Search for the cell housing the specified text and yield its [X, Y] center coordinate. 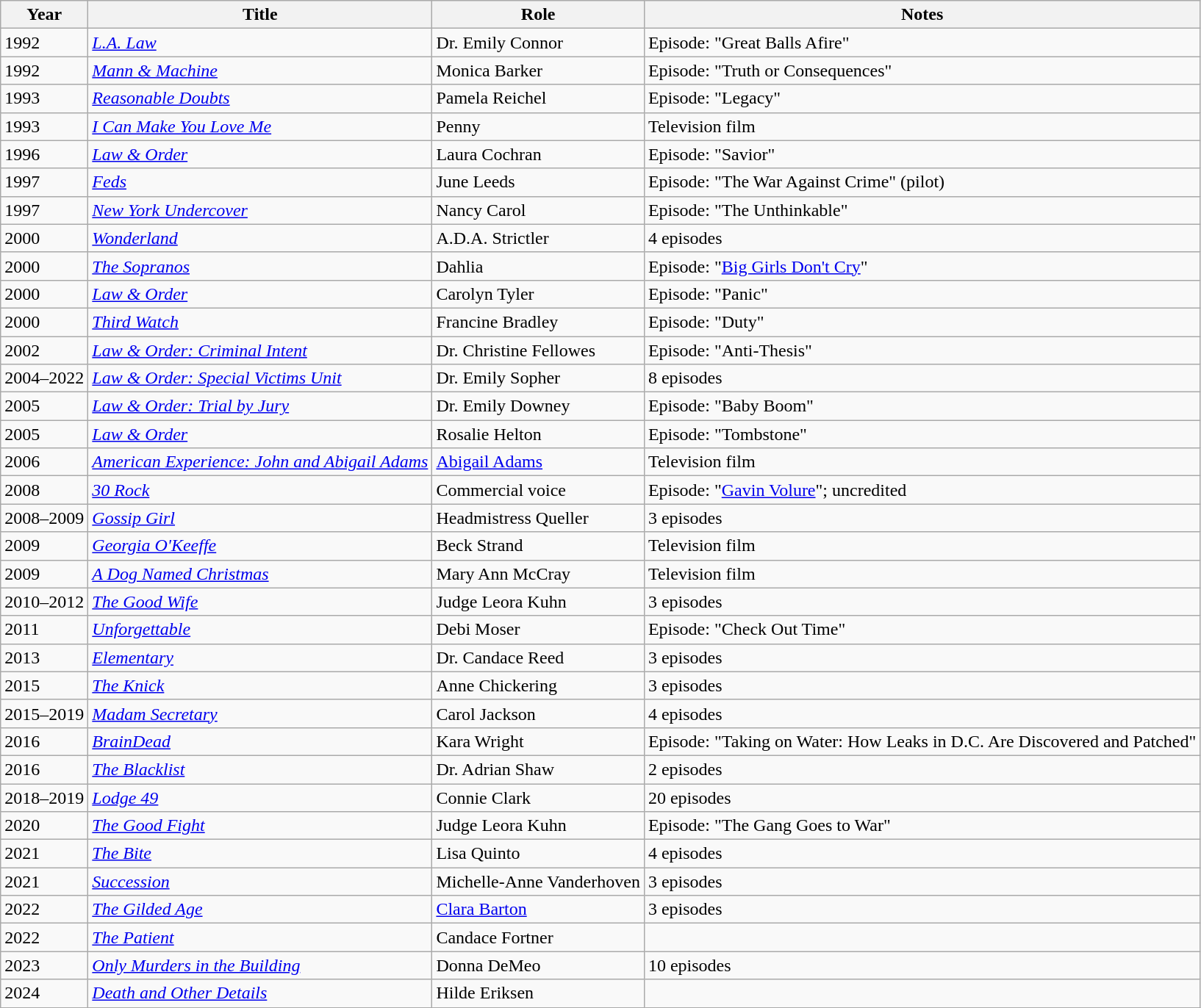
Unforgettable [260, 630]
Episode: "The Gang Goes to War" [922, 826]
Episode: "Savior" [922, 154]
Dr. Candace Reed [538, 658]
Mary Ann McCray [538, 574]
Georgia O'Keeffe [260, 546]
A.D.A. Strictler [538, 238]
Lodge 49 [260, 797]
2011 [44, 630]
Law & Order: Special Victims Unit [260, 378]
Episode: "Big Girls Don't Cry" [922, 266]
Debi Moser [538, 630]
2002 [44, 350]
Dr. Christine Fellowes [538, 350]
The Gilded Age [260, 910]
June Leeds [538, 182]
Commercial voice [538, 490]
American Experience: John and Abigail Adams [260, 462]
Pamela Reichel [538, 98]
Episode: "Baby Boom" [922, 406]
30 Rock [260, 490]
Title [260, 15]
2020 [44, 826]
Episode: "Great Balls Afire" [922, 43]
Episode: "Truth or Consequences" [922, 71]
Headmistress Queller [538, 518]
Law & Order: Criminal Intent [260, 350]
Mann & Machine [260, 71]
The Bite [260, 854]
2015–2019 [44, 713]
Reasonable Doubts [260, 98]
Michelle-Anne Vanderhoven [538, 882]
2013 [44, 658]
Death and Other Details [260, 993]
Episode: "Legacy" [922, 98]
Only Murders in the Building [260, 965]
Dr. Emily Downey [538, 406]
Wonderland [260, 238]
Hilde Eriksen [538, 993]
Anne Chickering [538, 685]
A Dog Named Christmas [260, 574]
Dr. Emily Connor [538, 43]
20 episodes [922, 797]
Donna DeMeo [538, 965]
The Good Fight [260, 826]
The Knick [260, 685]
BrainDead [260, 741]
Francine Bradley [538, 322]
Succession [260, 882]
Notes [922, 15]
Nancy Carol [538, 210]
Beck Strand [538, 546]
2 episodes [922, 769]
2015 [44, 685]
I Can Make You Love Me [260, 126]
Carolyn Tyler [538, 294]
2008–2009 [44, 518]
Episode: "Anti-Thesis" [922, 350]
Third Watch [260, 322]
Dahlia [538, 266]
Penny [538, 126]
The Good Wife [260, 602]
Kara Wright [538, 741]
Episode: "The Unthinkable" [922, 210]
Gossip Girl [260, 518]
8 episodes [922, 378]
1996 [44, 154]
Laura Cochran [538, 154]
Carol Jackson [538, 713]
Lisa Quinto [538, 854]
Episode: "Gavin Volure"; uncredited [922, 490]
Feds [260, 182]
Rosalie Helton [538, 434]
Year [44, 15]
Episode: "Duty" [922, 322]
Episode: "Taking on Water: How Leaks in D.C. Are Discovered and Patched" [922, 741]
Episode: "Panic" [922, 294]
Madam Secretary [260, 713]
New York Undercover [260, 210]
The Patient [260, 937]
10 episodes [922, 965]
Connie Clark [538, 797]
Role [538, 15]
Law & Order: Trial by Jury [260, 406]
2018–2019 [44, 797]
L.A. Law [260, 43]
Dr. Emily Sopher [538, 378]
Clara Barton [538, 910]
Dr. Adrian Shaw [538, 769]
Candace Fortner [538, 937]
2023 [44, 965]
Episode: "Tombstone" [922, 434]
Monica Barker [538, 71]
Elementary [260, 658]
The Blacklist [260, 769]
Abigail Adams [538, 462]
Episode: "The War Against Crime" (pilot) [922, 182]
2024 [44, 993]
2006 [44, 462]
2004–2022 [44, 378]
2010–2012 [44, 602]
2008 [44, 490]
Episode: "Check Out Time" [922, 630]
The Sopranos [260, 266]
